Provide the (x, y) coordinate of the cell's center where the given text is located.  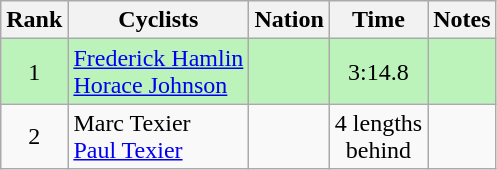
3:14.8 (378, 72)
Time (378, 20)
1 (34, 72)
Rank (34, 20)
2 (34, 136)
Frederick Hamlin Horace Johnson (158, 72)
Nation (289, 20)
Cyclists (158, 20)
Marc Texier Paul Texier (158, 136)
4 lengthsbehind (378, 136)
Notes (462, 20)
